Search for the cell housing the specified text and yield its (x, y) center coordinate. 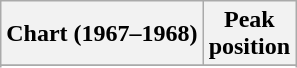
Peakposition (249, 34)
Chart (1967–1968) (102, 34)
